Capture the cell that displays the provided text and extract its (x, y) central coordinate. 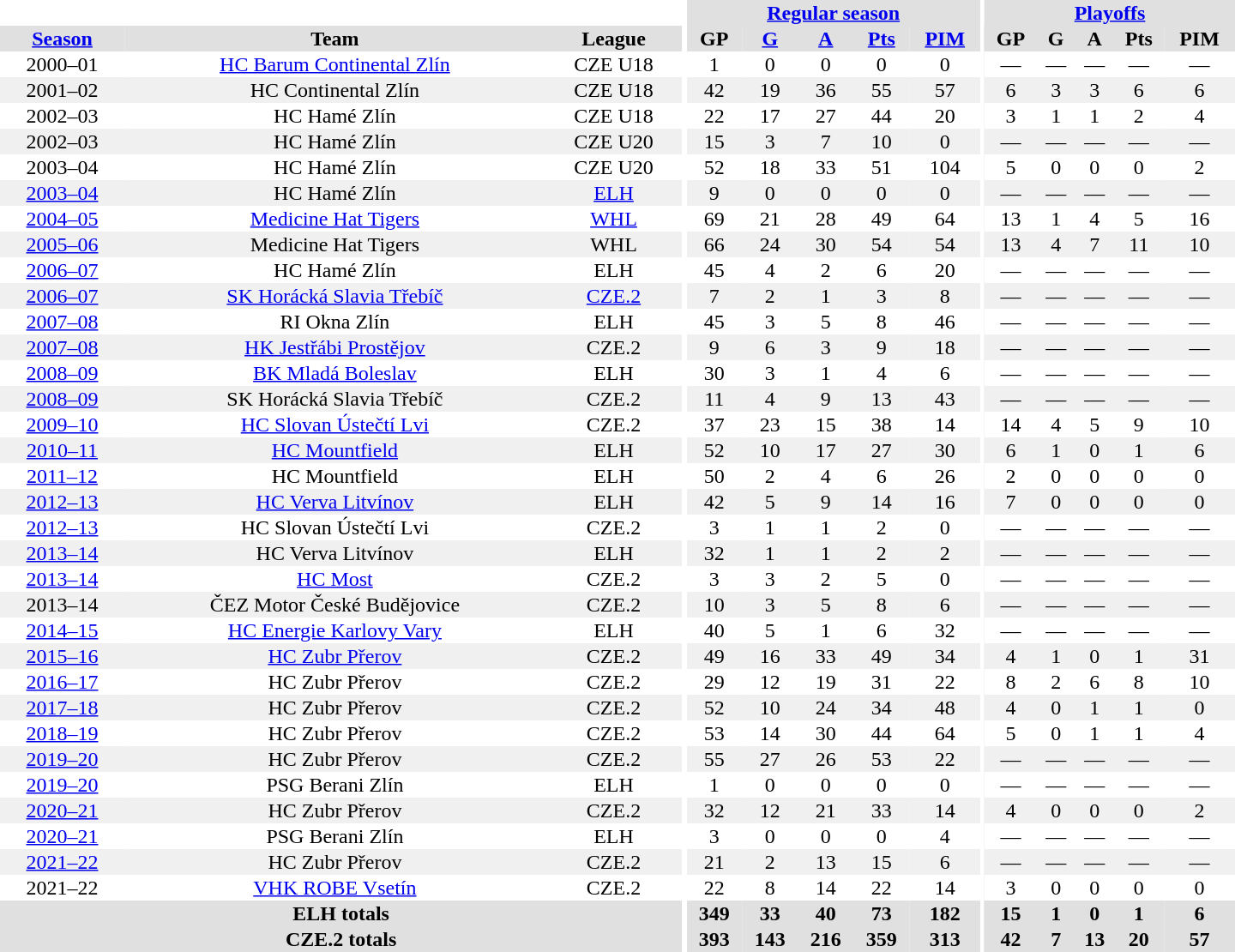
Team (334, 39)
2000–01 (62, 64)
182 (945, 913)
104 (945, 167)
38 (882, 425)
46 (945, 322)
League (614, 39)
HC Continental Zlín (334, 90)
73 (882, 913)
2004–05 (62, 219)
313 (945, 939)
2016–17 (62, 682)
HC Energie Karlovy Vary (334, 630)
2014–15 (62, 630)
ELH totals (341, 913)
36 (825, 90)
VHK ROBE Vsetín (334, 888)
HC Barum Continental Zlín (334, 64)
216 (825, 939)
29 (714, 682)
2018–19 (62, 733)
Regular season (834, 13)
HK Jestřábi Prostějov (334, 347)
69 (714, 219)
28 (825, 219)
50 (714, 476)
143 (770, 939)
2010–11 (62, 450)
23 (770, 425)
51 (882, 167)
2011–12 (62, 476)
CZE.2 totals (341, 939)
66 (714, 244)
RI Okna Zlín (334, 322)
2009–10 (62, 425)
2001–02 (62, 90)
BK Mladá Boleslav (334, 373)
359 (882, 939)
2015–16 (62, 656)
2005–06 (62, 244)
ČEZ Motor České Budějovice (334, 605)
Season (62, 39)
HC Most (334, 579)
48 (945, 708)
Playoffs (1110, 13)
2017–18 (62, 708)
393 (714, 939)
43 (945, 399)
37 (714, 425)
349 (714, 913)
